Return (x, y) of the center of cell containing provided text 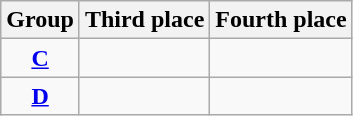
D (40, 96)
Group (40, 20)
Third place (144, 20)
Fourth place (281, 20)
C (40, 58)
